Capture the cell that displays the provided text and extract its (X, Y) central coordinate. 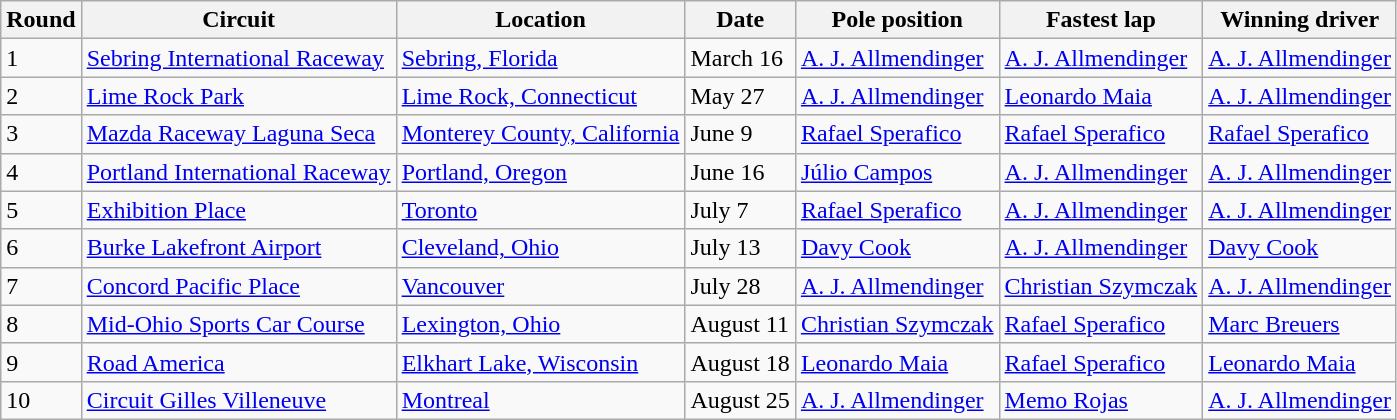
Lime Rock, Connecticut (540, 96)
August 18 (740, 362)
7 (41, 286)
5 (41, 210)
Date (740, 20)
Location (540, 20)
Pole position (897, 20)
Elkhart Lake, Wisconsin (540, 362)
Concord Pacific Place (238, 286)
Circuit (238, 20)
Júlio Campos (897, 172)
Mid-Ohio Sports Car Course (238, 324)
Winning driver (1300, 20)
1 (41, 58)
Toronto (540, 210)
Sebring, Florida (540, 58)
Marc Breuers (1300, 324)
Circuit Gilles Villeneuve (238, 400)
Sebring International Raceway (238, 58)
4 (41, 172)
March 16 (740, 58)
Lexington, Ohio (540, 324)
Round (41, 20)
August 11 (740, 324)
Exhibition Place (238, 210)
Portland, Oregon (540, 172)
July 7 (740, 210)
Cleveland, Ohio (540, 248)
August 25 (740, 400)
9 (41, 362)
Fastest lap (1101, 20)
2 (41, 96)
Montreal (540, 400)
Burke Lakefront Airport (238, 248)
Vancouver (540, 286)
Memo Rojas (1101, 400)
10 (41, 400)
6 (41, 248)
July 28 (740, 286)
3 (41, 134)
June 16 (740, 172)
July 13 (740, 248)
Lime Rock Park (238, 96)
June 9 (740, 134)
Mazda Raceway Laguna Seca (238, 134)
Portland International Raceway (238, 172)
Road America (238, 362)
8 (41, 324)
Monterey County, California (540, 134)
May 27 (740, 96)
